Determine the (x, y) coordinate at the center of the cell enclosing the given text.  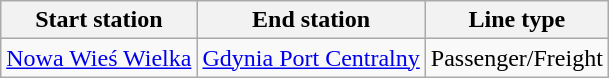
Passenger/Freight (516, 58)
Nowa Wieś Wielka (99, 58)
Line type (516, 20)
Gdynia Port Centralny (311, 58)
Start station (99, 20)
End station (311, 20)
